Pinpoint the cell where the given text exists, returning its [x, y] midpoint coordinate. 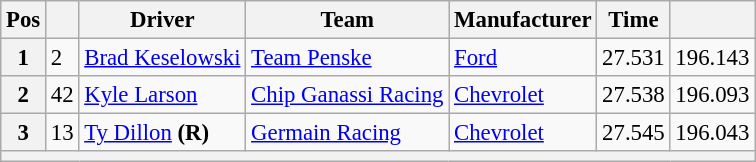
Kyle Larson [162, 95]
1 [24, 58]
42 [62, 95]
Ty Dillon (R) [162, 133]
Ford [523, 58]
Time [634, 20]
Germain Racing [348, 133]
27.545 [634, 133]
Manufacturer [523, 20]
196.143 [712, 58]
27.538 [634, 95]
196.043 [712, 133]
3 [24, 133]
Team Penske [348, 58]
196.093 [712, 95]
Brad Keselowski [162, 58]
13 [62, 133]
Driver [162, 20]
Pos [24, 20]
Team [348, 20]
27.531 [634, 58]
Chip Ganassi Racing [348, 95]
